Find where the given text appears and provide that cell's center as [x, y] coordinate. 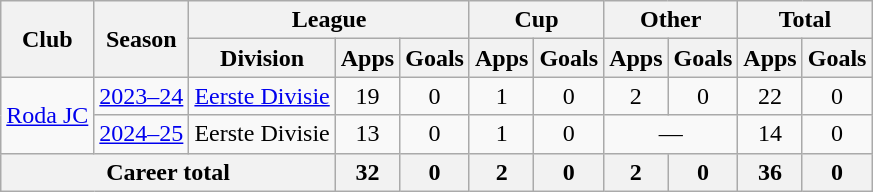
14 [770, 134]
Total [805, 20]
Division [262, 58]
Career total [168, 172]
2023–24 [142, 96]
22 [770, 96]
32 [367, 172]
36 [770, 172]
League [330, 20]
Other [671, 20]
Club [48, 39]
Cup [536, 20]
Roda JC [48, 115]
Season [142, 39]
13 [367, 134]
— [671, 134]
2024–25 [142, 134]
19 [367, 96]
